For the text-containing cell, return its midpoint in (X, Y) coordinate format. 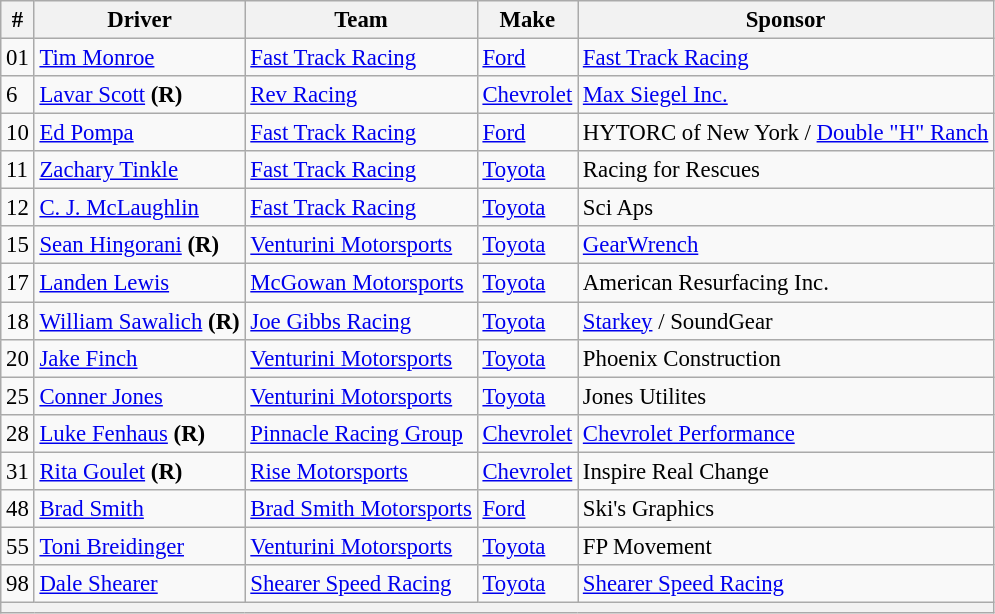
25 (18, 396)
GearWrench (786, 245)
17 (18, 283)
Toni Breidinger (140, 546)
48 (18, 509)
Zachary Tinkle (140, 170)
01 (18, 58)
# (18, 20)
HYTORC of New York / Double "H" Ranch (786, 133)
Phoenix Construction (786, 358)
Inspire Real Change (786, 471)
McGowan Motorsports (361, 283)
Tim Monroe (140, 58)
Max Siegel Inc. (786, 95)
11 (18, 170)
Jones Utilites (786, 396)
98 (18, 584)
Rev Racing (361, 95)
Racing for Rescues (786, 170)
Pinnacle Racing Group (361, 433)
Ski's Graphics (786, 509)
20 (18, 358)
55 (18, 546)
Chevrolet Performance (786, 433)
Joe Gibbs Racing (361, 321)
Rise Motorsports (361, 471)
Landen Lewis (140, 283)
28 (18, 433)
Jake Finch (140, 358)
Conner Jones (140, 396)
Luke Fenhaus (R) (140, 433)
FP Movement (786, 546)
Make (527, 20)
12 (18, 208)
15 (18, 245)
Starkey / SoundGear (786, 321)
Dale Shearer (140, 584)
Brad Smith (140, 509)
Ed Pompa (140, 133)
William Sawalich (R) (140, 321)
31 (18, 471)
Sponsor (786, 20)
6 (18, 95)
American Resurfacing Inc. (786, 283)
Team (361, 20)
C. J. McLaughlin (140, 208)
Driver (140, 20)
Sci Aps (786, 208)
Brad Smith Motorsports (361, 509)
Rita Goulet (R) (140, 471)
18 (18, 321)
Sean Hingorani (R) (140, 245)
10 (18, 133)
Lavar Scott (R) (140, 95)
